Provide the [x, y] coordinate of the cell's center where the given text is located.  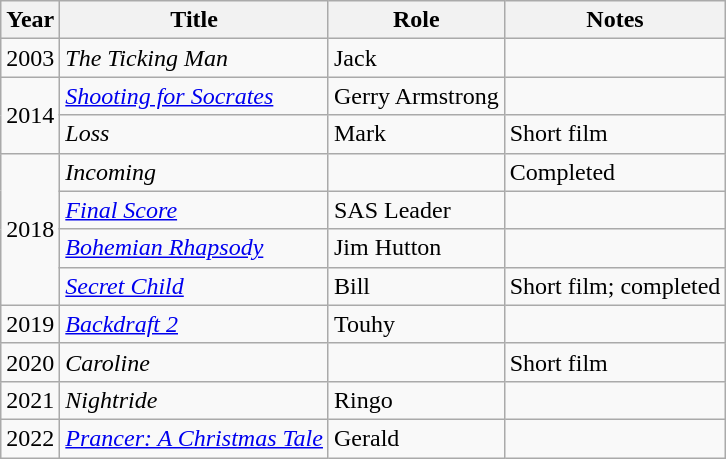
Mark [416, 134]
Prancer: A Christmas Tale [194, 438]
2020 [30, 362]
Nightride [194, 400]
Completed [615, 172]
Title [194, 20]
Bill [416, 286]
Backdraft 2 [194, 324]
2018 [30, 229]
Loss [194, 134]
2022 [30, 438]
SAS Leader [416, 210]
Gerald [416, 438]
Short film; completed [615, 286]
2021 [30, 400]
2003 [30, 58]
2014 [30, 115]
Role [416, 20]
Bohemian Rhapsody [194, 248]
Jack [416, 58]
Notes [615, 20]
Jim Hutton [416, 248]
Ringo [416, 400]
2019 [30, 324]
Secret Child [194, 286]
Shooting for Socrates [194, 96]
Caroline [194, 362]
Year [30, 20]
Incoming [194, 172]
Touhy [416, 324]
The Ticking Man [194, 58]
Gerry Armstrong [416, 96]
Final Score [194, 210]
